Search for the cell housing the specified text and yield its (X, Y) center coordinate. 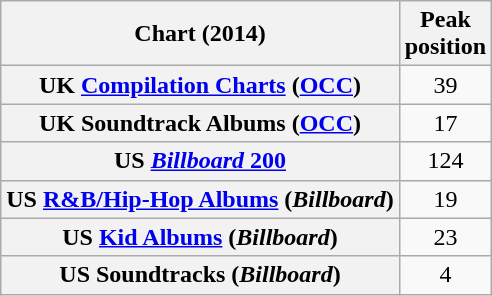
US R&B/Hip-Hop Albums (Billboard) (200, 199)
UK Soundtrack Albums (OCC) (200, 123)
US Soundtracks (Billboard) (200, 275)
124 (445, 161)
Chart (2014) (200, 34)
4 (445, 275)
39 (445, 85)
US Billboard 200 (200, 161)
UK Compilation Charts (OCC) (200, 85)
17 (445, 123)
Peakposition (445, 34)
23 (445, 237)
19 (445, 199)
US Kid Albums (Billboard) (200, 237)
